Output the (X, Y) coordinate of the center of the cell containing the given text.  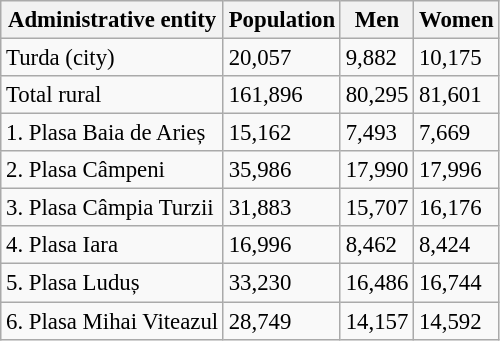
16,486 (376, 283)
9,882 (376, 58)
8,424 (456, 245)
Administrative entity (112, 20)
31,883 (282, 208)
35,986 (282, 170)
Turda (city) (112, 58)
1. Plasa Baia de Arieș (112, 133)
14,592 (456, 321)
15,707 (376, 208)
15,162 (282, 133)
81,601 (456, 95)
80,295 (376, 95)
Population (282, 20)
5. Plasa Luduș (112, 283)
3. Plasa Câmpia Turzii (112, 208)
20,057 (282, 58)
Men (376, 20)
17,990 (376, 170)
7,669 (456, 133)
Women (456, 20)
161,896 (282, 95)
33,230 (282, 283)
10,175 (456, 58)
Total rural (112, 95)
16,744 (456, 283)
6. Plasa Mihai Viteazul (112, 321)
14,157 (376, 321)
16,176 (456, 208)
17,996 (456, 170)
8,462 (376, 245)
16,996 (282, 245)
7,493 (376, 133)
28,749 (282, 321)
2. Plasa Câmpeni (112, 170)
4. Plasa Iara (112, 245)
